Detect which cell encompasses the target text, then output its [X, Y] center coordinate. 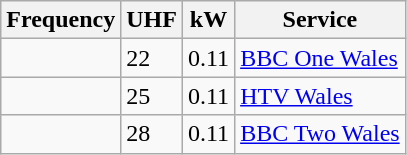
Service [320, 20]
28 [152, 134]
BBC Two Wales [320, 134]
HTV Wales [320, 96]
25 [152, 96]
22 [152, 58]
Frequency [61, 20]
UHF [152, 20]
BBC One Wales [320, 58]
kW [208, 20]
